Capture the cell that displays the provided text and extract its [x, y] central coordinate. 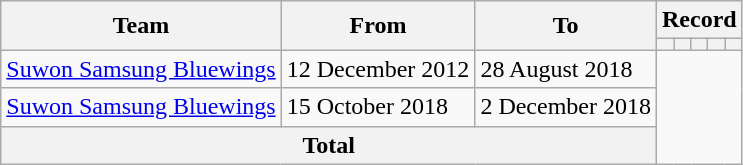
From [378, 26]
Total [329, 145]
12 December 2012 [378, 69]
Team [141, 26]
28 August 2018 [566, 69]
2 December 2018 [566, 107]
To [566, 26]
15 October 2018 [378, 107]
Record [700, 20]
